Find where the given text appears and provide that cell's center as [x, y] coordinate. 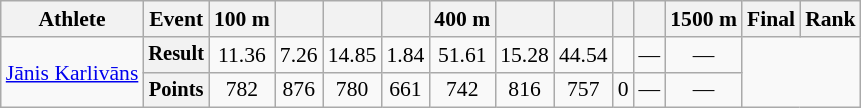
Rank [830, 19]
11.36 [242, 55]
Points [176, 90]
876 [299, 90]
Result [176, 55]
Athlete [72, 19]
44.54 [584, 55]
7.26 [299, 55]
1.84 [405, 55]
15.28 [524, 55]
100 m [242, 19]
661 [405, 90]
757 [584, 90]
Final [771, 19]
Jānis Karlivāns [72, 72]
782 [242, 90]
51.61 [462, 55]
742 [462, 90]
14.85 [352, 55]
400 m [462, 19]
1500 m [704, 19]
Event [176, 19]
0 [624, 90]
780 [352, 90]
816 [524, 90]
